Find where the given text appears and provide that cell's center as (x, y) coordinate. 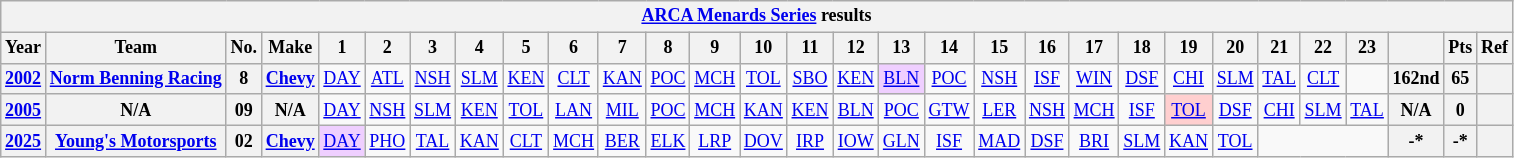
18 (1142, 48)
2025 (24, 140)
14 (949, 48)
5 (526, 48)
22 (1323, 48)
No. (244, 48)
GTW (949, 110)
Make (290, 48)
SBO (810, 78)
MAD (1000, 140)
LER (1000, 110)
9 (715, 48)
19 (1189, 48)
3 (433, 48)
2005 (24, 110)
23 (1367, 48)
Pts (1460, 48)
IOW (856, 140)
LRP (715, 140)
GLN (902, 140)
16 (1048, 48)
13 (902, 48)
10 (764, 48)
6 (574, 48)
Young's Motorsports (136, 140)
IRP (810, 140)
MIL (622, 110)
2002 (24, 78)
20 (1235, 48)
ARCA Menards Series results (757, 16)
ELK (668, 140)
PHO (388, 140)
17 (1094, 48)
Year (24, 48)
21 (1279, 48)
65 (1460, 78)
BRI (1094, 140)
DOV (764, 140)
Norm Benning Racing (136, 78)
11 (810, 48)
7 (622, 48)
BER (622, 140)
162nd (1416, 78)
12 (856, 48)
2 (388, 48)
09 (244, 110)
LAN (574, 110)
0 (1460, 110)
15 (1000, 48)
WIN (1094, 78)
1 (342, 48)
02 (244, 140)
ATL (388, 78)
Team (136, 48)
Ref (1495, 48)
4 (479, 48)
